Output the [x, y] coordinate of the center of the cell containing the given text.  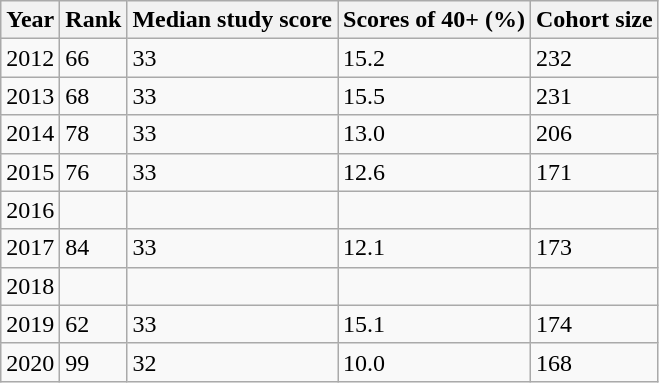
2014 [30, 134]
2015 [30, 172]
2018 [30, 286]
78 [94, 134]
10.0 [434, 362]
Year [30, 20]
13.0 [434, 134]
Scores of 40+ (%) [434, 20]
68 [94, 96]
2012 [30, 58]
12.1 [434, 248]
174 [594, 324]
232 [594, 58]
62 [94, 324]
15.5 [434, 96]
2017 [30, 248]
15.1 [434, 324]
231 [594, 96]
168 [594, 362]
2013 [30, 96]
76 [94, 172]
Rank [94, 20]
206 [594, 134]
2016 [30, 210]
171 [594, 172]
173 [594, 248]
2020 [30, 362]
12.6 [434, 172]
66 [94, 58]
Median study score [232, 20]
99 [94, 362]
2019 [30, 324]
Cohort size [594, 20]
32 [232, 362]
15.2 [434, 58]
84 [94, 248]
